Detect which cell encompasses the target text, then output its (x, y) center coordinate. 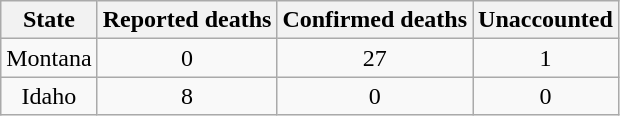
1 (546, 58)
State (49, 20)
27 (375, 58)
8 (187, 96)
Reported deaths (187, 20)
Unaccounted (546, 20)
Confirmed deaths (375, 20)
Idaho (49, 96)
Montana (49, 58)
